Identify which cell holds the provided text, then report its [x, y] central coordinate. 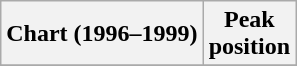
Peakposition [249, 34]
Chart (1996–1999) [102, 34]
